Locate the cell with the specified text and output its [X, Y] center coordinate. 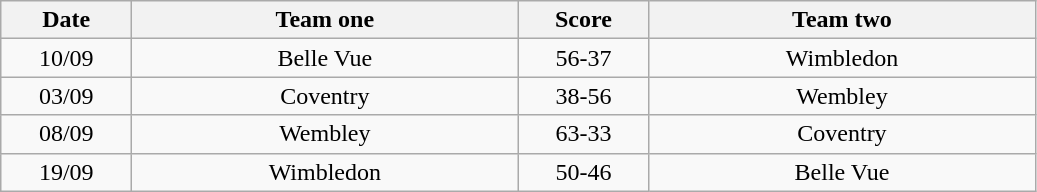
50-46 [584, 172]
56-37 [584, 58]
Team one [325, 20]
10/09 [66, 58]
63-33 [584, 134]
38-56 [584, 96]
Score [584, 20]
Date [66, 20]
08/09 [66, 134]
Team two [842, 20]
03/09 [66, 96]
19/09 [66, 172]
